Provide the (x, y) coordinate of the cell's center where the given text is located.  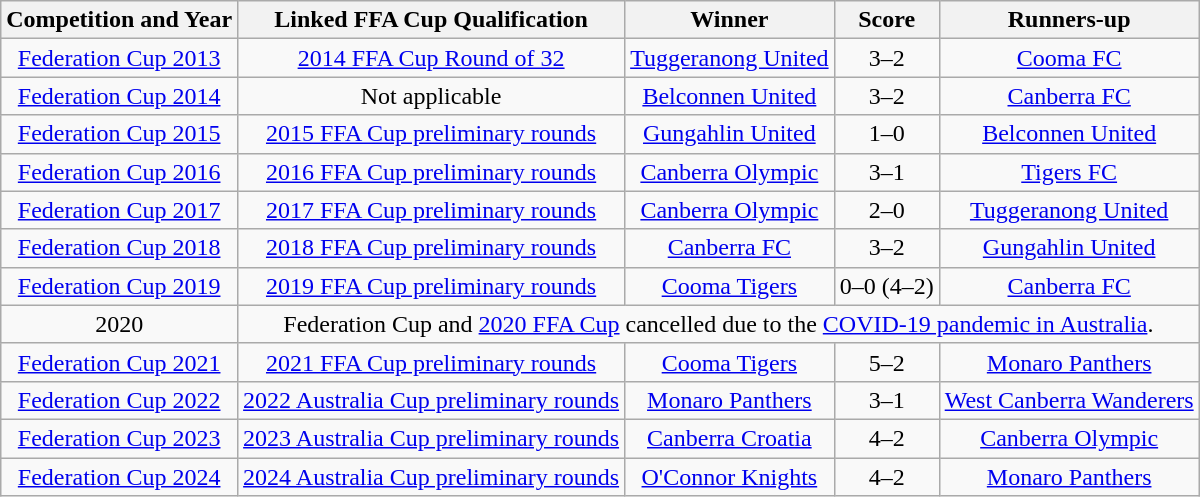
Federation Cup 2018 (120, 248)
2–0 (886, 210)
West Canberra Wanderers (1069, 400)
2023 Australia Cup preliminary rounds (432, 438)
2022 Australia Cup preliminary rounds (432, 400)
Federation Cup and 2020 FFA Cup cancelled due to the COVID-19 pandemic in Australia. (719, 324)
Canberra Croatia (730, 438)
2017 FFA Cup preliminary rounds (432, 210)
1–0 (886, 134)
2020 (120, 324)
2018 FFA Cup preliminary rounds (432, 248)
Federation Cup 2013 (120, 58)
Runners-up (1069, 20)
Federation Cup 2022 (120, 400)
Not applicable (432, 96)
Federation Cup 2024 (120, 477)
Federation Cup 2023 (120, 438)
Federation Cup 2019 (120, 286)
5–2 (886, 362)
Federation Cup 2021 (120, 362)
2015 FFA Cup preliminary rounds (432, 134)
2019 FFA Cup preliminary rounds (432, 286)
2014 FFA Cup Round of 32 (432, 58)
0–0 (4–2) (886, 286)
Federation Cup 2015 (120, 134)
Federation Cup 2014 (120, 96)
Linked FFA Cup Qualification (432, 20)
O'Connor Knights (730, 477)
Federation Cup 2016 (120, 172)
2016 FFA Cup preliminary rounds (432, 172)
Cooma FC (1069, 58)
Winner (730, 20)
Tigers FC (1069, 172)
2021 FFA Cup preliminary rounds (432, 362)
Federation Cup 2017 (120, 210)
Score (886, 20)
2024 Australia Cup preliminary rounds (432, 477)
Competition and Year (120, 20)
